Extract the (X, Y) coordinate from the center of the cell holding the provided text.  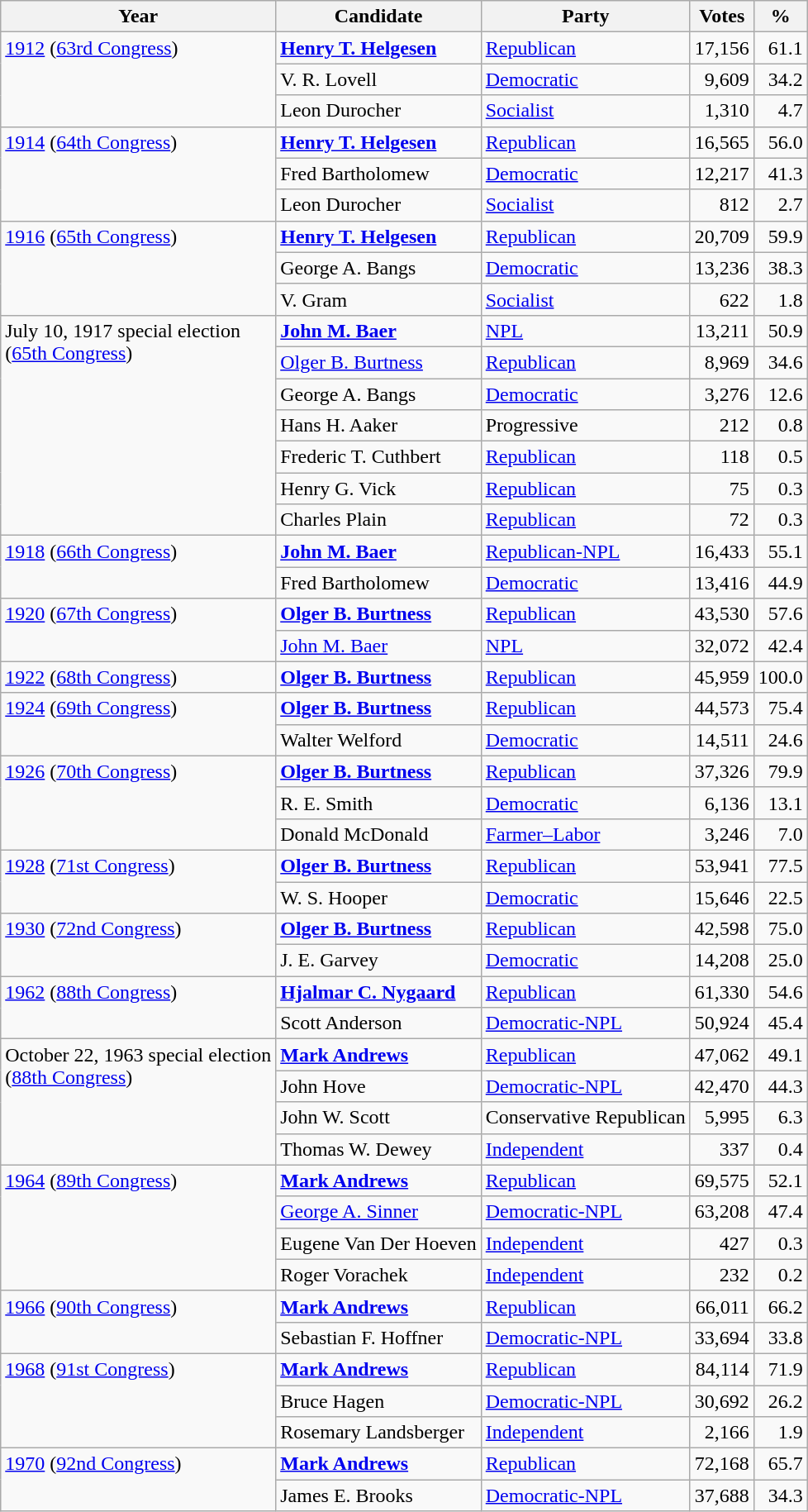
14,511 (722, 740)
1970 (92nd Congress) (139, 1480)
1.9 (780, 1433)
13.1 (780, 803)
33,694 (722, 1338)
R. E. Smith (378, 803)
69,575 (722, 1181)
47,062 (722, 1055)
Thomas W. Dewey (378, 1149)
Sebastian F. Hoffner (378, 1338)
Walter Welford (378, 740)
1928 (71st Congress) (139, 881)
53,941 (722, 866)
22.5 (780, 897)
75.0 (780, 929)
1,310 (722, 111)
1924 (69th Congress) (139, 724)
66,011 (722, 1306)
118 (722, 457)
1918 (66th Congress) (139, 567)
8,969 (722, 362)
1926 (70th Congress) (139, 803)
54.6 (780, 992)
65.7 (780, 1464)
Henry G. Vick (378, 489)
1964 (89th Congress) (139, 1228)
Conservative Republican (585, 1118)
0.4 (780, 1149)
66.2 (780, 1306)
34.3 (780, 1495)
32,072 (722, 646)
Hans H. Aaker (378, 426)
37,688 (722, 1495)
1912 (63rd Congress) (139, 79)
79.9 (780, 771)
15,646 (722, 897)
7.0 (780, 834)
0.2 (780, 1275)
1962 (88th Congress) (139, 1008)
John W. Scott (378, 1118)
Hjalmar C. Nygaard (378, 992)
232 (722, 1275)
34.2 (780, 79)
75.4 (780, 708)
2.7 (780, 205)
9,609 (722, 79)
49.1 (780, 1055)
56.0 (780, 142)
Republican-NPL (585, 551)
61,330 (722, 992)
13,416 (722, 583)
427 (722, 1243)
3,246 (722, 834)
38.3 (780, 268)
72,168 (722, 1464)
0.5 (780, 457)
42.4 (780, 646)
44.3 (780, 1086)
George A. Sinner (378, 1212)
75 (722, 489)
13,211 (722, 331)
61.1 (780, 48)
42,470 (722, 1086)
50,924 (722, 1023)
1922 (68th Congress) (139, 677)
52.1 (780, 1181)
45.4 (780, 1023)
John Hove (378, 1086)
77.5 (780, 866)
5,995 (722, 1118)
26.2 (780, 1401)
1930 (72nd Congress) (139, 945)
1916 (65th Congress) (139, 268)
V. Gram (378, 299)
Scott Anderson (378, 1023)
45,959 (722, 677)
72 (722, 520)
3,276 (722, 394)
63,208 (722, 1212)
337 (722, 1149)
43,530 (722, 614)
V. R. Lovell (378, 79)
% (780, 17)
W. S. Hooper (378, 897)
100.0 (780, 677)
57.6 (780, 614)
84,114 (722, 1369)
59.9 (780, 236)
1968 (91st Congress) (139, 1400)
1914 (64th Congress) (139, 174)
37,326 (722, 771)
17,156 (722, 48)
Charles Plain (378, 520)
0.8 (780, 426)
1920 (67th Congress) (139, 630)
Bruce Hagen (378, 1401)
6,136 (722, 803)
Votes (722, 17)
47.4 (780, 1212)
14,208 (722, 961)
41.3 (780, 174)
October 22, 1963 special election(88th Congress) (139, 1102)
Frederic T. Cuthbert (378, 457)
25.0 (780, 961)
Year (139, 17)
16,433 (722, 551)
4.7 (780, 111)
44,573 (722, 708)
42,598 (722, 929)
Farmer–Labor (585, 834)
1966 (90th Congress) (139, 1322)
212 (722, 426)
622 (722, 299)
Party (585, 17)
Rosemary Landsberger (378, 1433)
Progressive (585, 426)
6.3 (780, 1118)
24.6 (780, 740)
13,236 (722, 268)
812 (722, 205)
12.6 (780, 394)
Roger Vorachek (378, 1275)
12,217 (722, 174)
44.9 (780, 583)
30,692 (722, 1401)
2,166 (722, 1433)
J. E. Garvey (378, 961)
July 10, 1917 special election(65th Congress) (139, 425)
Candidate (378, 17)
71.9 (780, 1369)
16,565 (722, 142)
33.8 (780, 1338)
50.9 (780, 331)
55.1 (780, 551)
20,709 (722, 236)
Donald McDonald (378, 834)
34.6 (780, 362)
Eugene Van Der Hoeven (378, 1243)
1.8 (780, 299)
James E. Brooks (378, 1495)
